Provide the (X, Y) coordinate of the cell's center where the given text is located.  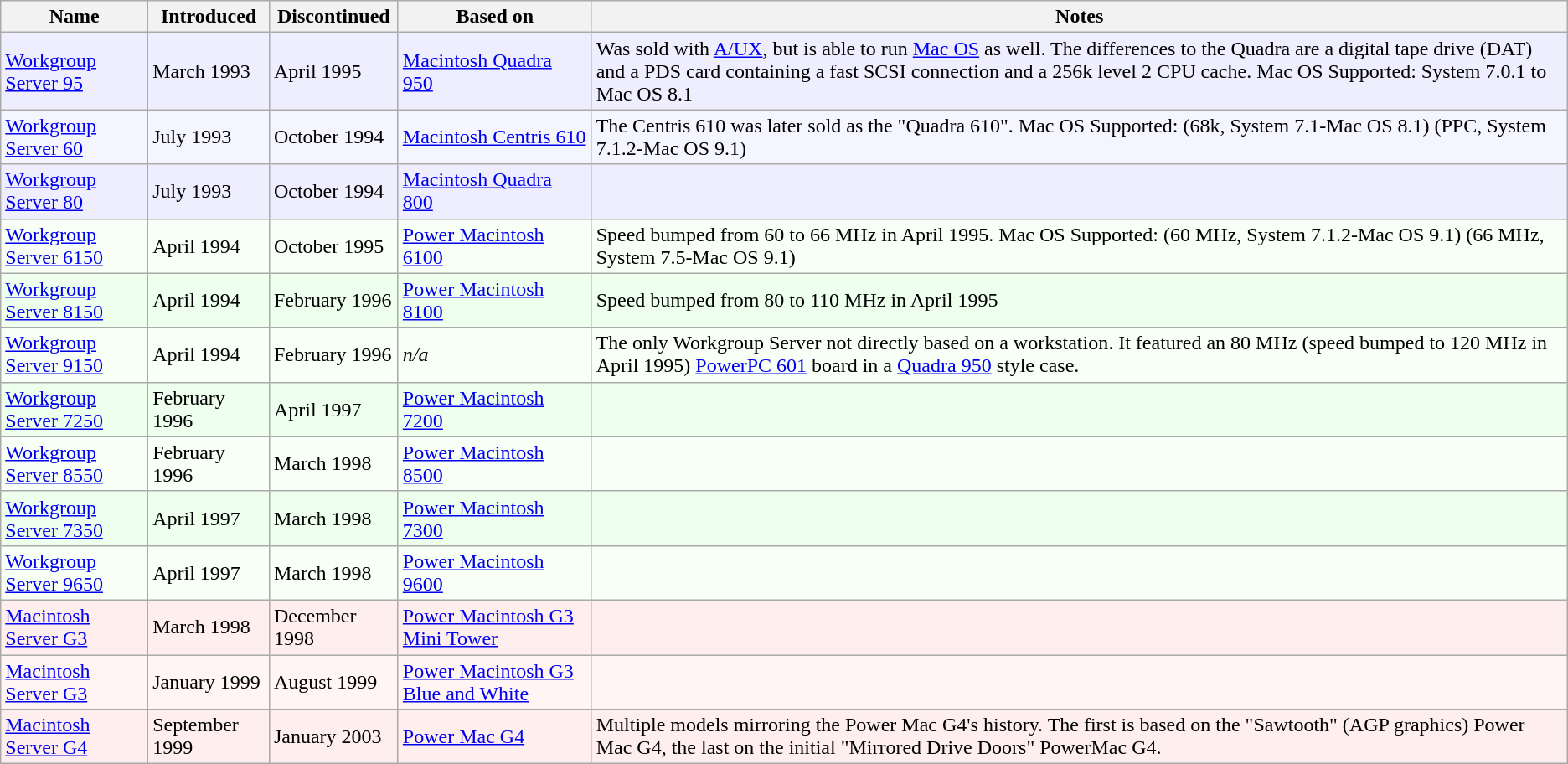
Workgroup Server 95 (75, 71)
Based on (494, 17)
Speed bumped from 60 to 66 MHz in April 1995. Mac OS Supported: (60 MHz, System 7.1.2-Mac OS 9.1) (66 MHz, System 7.5-Mac OS 9.1) (1079, 246)
August 1999 (333, 682)
n/a (494, 355)
April 1995 (333, 71)
Power Macintosh 8100 (494, 300)
The Centris 610 was later sold as the "Quadra 610". Mac OS Supported: (68k, System 7.1-Mac OS 8.1) (PPC, System 7.1.2-Mac OS 9.1) (1079, 137)
Power Macintosh 9600 (494, 573)
Workgroup Server 7350 (75, 518)
Power Macintosh G3 Mini Tower (494, 627)
Discontinued (333, 17)
Speed bumped from 80 to 110 MHz in April 1995 (1079, 300)
October 1995 (333, 246)
January 1999 (209, 682)
Workgroup Server 8550 (75, 464)
Power Macintosh 8500 (494, 464)
September 1999 (209, 737)
Name (75, 17)
Macintosh Server G4 (75, 737)
Workgroup Server 9650 (75, 573)
Workgroup Server 80 (75, 191)
Macintosh Quadra 800 (494, 191)
Workgroup Server 7250 (75, 409)
Workgroup Server 9150 (75, 355)
Macintosh Centris 610 (494, 137)
Power Macintosh G3 Blue and White (494, 682)
January 2003 (333, 737)
Power Macintosh 7300 (494, 518)
Power Macintosh 7200 (494, 409)
Notes (1079, 17)
Power Macintosh 6100 (494, 246)
Introduced (209, 17)
Power Mac G4 (494, 737)
Workgroup Server 8150 (75, 300)
March 1993 (209, 71)
Workgroup Server 6150 (75, 246)
Macintosh Quadra 950 (494, 71)
December 1998 (333, 627)
Workgroup Server 60 (75, 137)
